Pinpoint the cell where the given text exists, returning its (X, Y) midpoint coordinate. 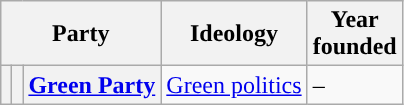
Yearfounded (354, 34)
– (354, 85)
Ideology (234, 34)
Green Party (92, 85)
Party (81, 34)
Green politics (234, 85)
